Find where the given text appears and provide that cell's center as (X, Y) coordinate. 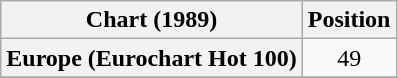
Chart (1989) (152, 20)
Position (349, 20)
Europe (Eurochart Hot 100) (152, 58)
49 (349, 58)
